Provide the [X, Y] coordinate of the cell's center where the given text is located.  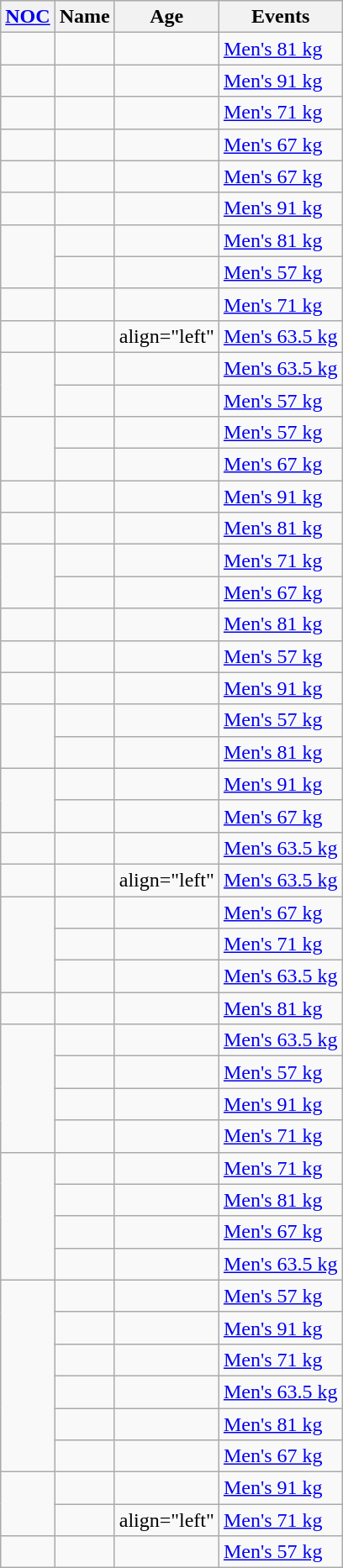
Events [281, 17]
Name [84, 17]
NOC [28, 17]
Age [166, 17]
